Locate the cell with the specified text and output its [X, Y] center coordinate. 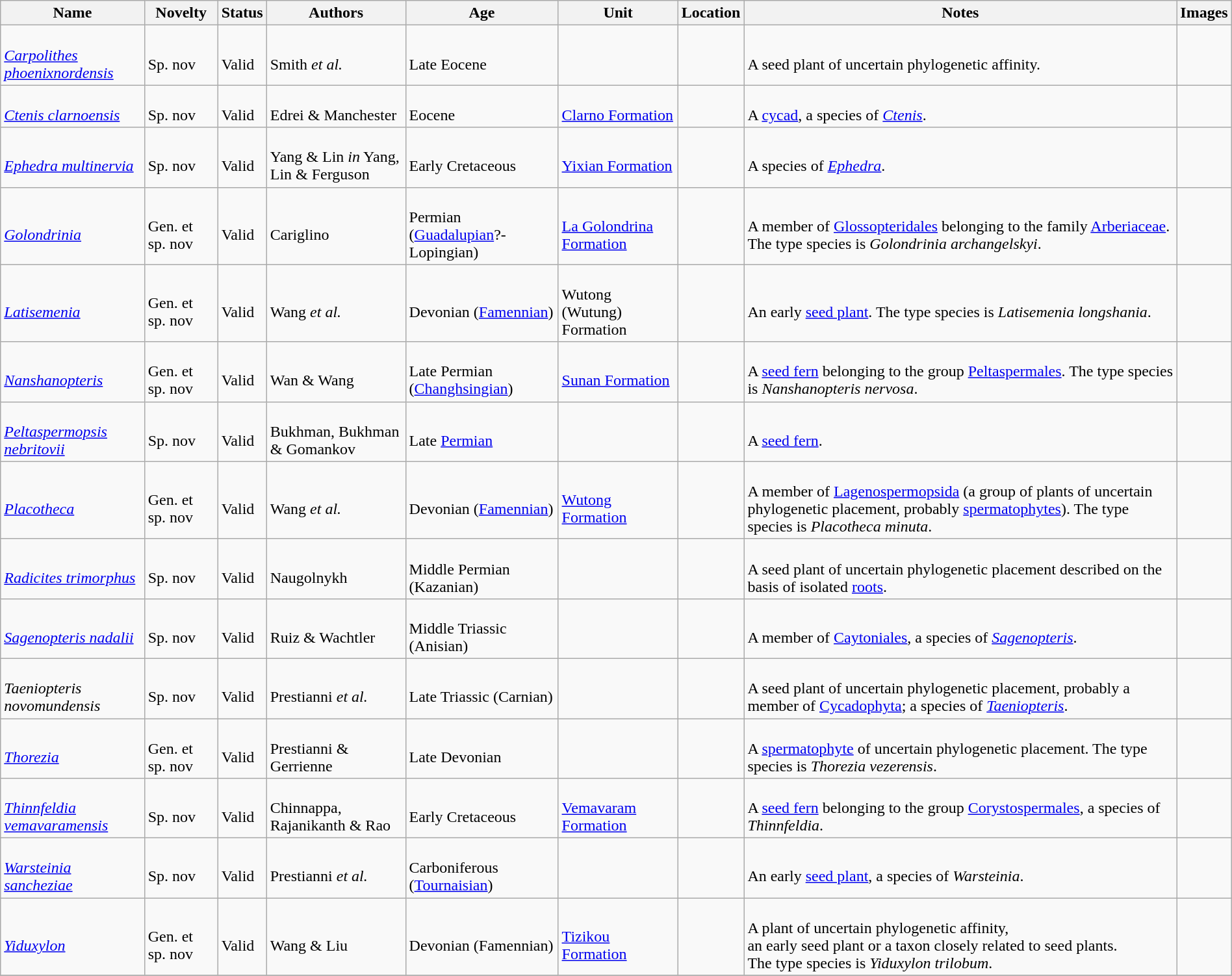
Golondrinia [73, 226]
A seed fern belonging to the group Peltaspermales. The type species is Nanshanopteris nervosa. [960, 372]
Naugolnykh [336, 569]
Novelty [181, 13]
Age [482, 13]
Edrei & Manchester [336, 107]
Late Devonian [482, 749]
Ephedra multinervia [73, 157]
Ctenis clarnoensis [73, 107]
A seed fern belonging to the group Corystospermales, a species of Thinnfeldia. [960, 808]
Location [711, 13]
Images [1204, 13]
Warsteinia sancheziae [73, 868]
Vemavaram Formation [618, 808]
Sagenopteris nadalii [73, 628]
Prestianni & Gerrienne [336, 749]
A seed plant of uncertain phylogenetic affinity. [960, 55]
Middle Triassic (Anisian) [482, 628]
A member of Glossopteridales belonging to the family Arberiaceae. The type species is Golondrinia archangelskyi. [960, 226]
Bukhman, Bukhman & Gomankov [336, 431]
Latisemenia [73, 303]
Tizikou Formation [618, 937]
Status [242, 13]
Wutong (Wutung) Formation [618, 303]
Late Eocene [482, 55]
Yixian Formation [618, 157]
Smith et al. [336, 55]
Cariglino [336, 226]
Peltaspermopsis nebritovii [73, 431]
Nanshanopteris [73, 372]
Yang & Lin in Yang, Lin & Ferguson [336, 157]
Eocene [482, 107]
Taeniopteris novomundensis [73, 688]
Sunan Formation [618, 372]
Carpolithes phoenixnordensis [73, 55]
An early seed plant, a species of Warsteinia. [960, 868]
Permian (Guadalupian?-Lopingian) [482, 226]
A spermatophyte of uncertain phylogenetic placement. The type species is Thorezia vezerensis. [960, 749]
La Golondrina Formation [618, 226]
Wang & Liu [336, 937]
Placotheca [73, 500]
Late Permian (Changhsingian) [482, 372]
Yiduxylon [73, 937]
A species of Ephedra. [960, 157]
A member of Caytoniales, a species of Sagenopteris. [960, 628]
Ruiz & Wachtler [336, 628]
Authors [336, 13]
A cycad, a species of Ctenis. [960, 107]
A seed plant of uncertain phylogenetic placement described on the basis of isolated roots. [960, 569]
Unit [618, 13]
Radicites trimorphus [73, 569]
Thorezia [73, 749]
Late Permian [482, 431]
An early seed plant. The type species is Latisemenia longshania. [960, 303]
Thinnfeldia vemavaramensis [73, 808]
A plant of uncertain phylogenetic affinity, an early seed plant or a taxon closely related to seed plants. The type species is Yiduxylon trilobum. [960, 937]
Notes [960, 13]
Name [73, 13]
A seed plant of uncertain phylogenetic placement, probably a member of Cycadophyta; a species of Taeniopteris. [960, 688]
Carboniferous (Tournaisian) [482, 868]
A seed fern. [960, 431]
Middle Permian (Kazanian) [482, 569]
Chinnappa, Rajanikanth & Rao [336, 808]
Clarno Formation [618, 107]
Wan & Wang [336, 372]
Late Triassic (Carnian) [482, 688]
Wutong Formation [618, 500]
